From the cell containing the given text, extract its center point as [x, y] coordinate. 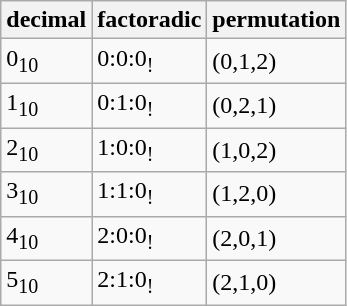
(2,0,1) [276, 238]
510 [46, 283]
0:1:0! [150, 105]
(0,2,1) [276, 105]
(1,2,0) [276, 194]
(1,0,2) [276, 150]
0:0:0! [150, 61]
210 [46, 150]
310 [46, 194]
2:1:0! [150, 283]
permutation [276, 20]
(0,1,2) [276, 61]
decimal [46, 20]
factoradic [150, 20]
110 [46, 105]
1:1:0! [150, 194]
1:0:0! [150, 150]
(2,1,0) [276, 283]
010 [46, 61]
410 [46, 238]
2:0:0! [150, 238]
